Identify which cell holds the provided text, then report its [X, Y] central coordinate. 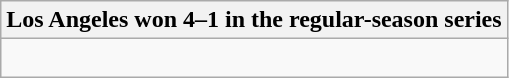
Los Angeles won 4–1 in the regular-season series [254, 20]
